Capture the cell that displays the provided text and extract its (x, y) central coordinate. 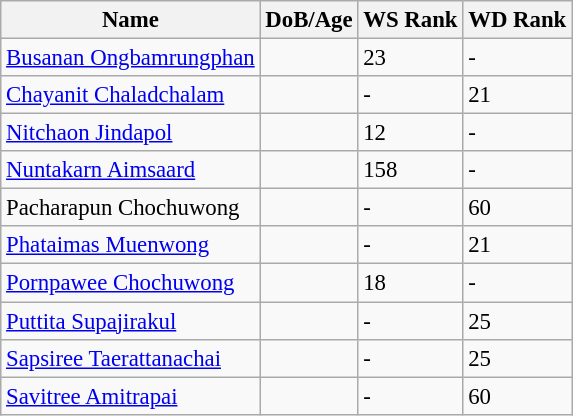
Name (130, 20)
Pornpawee Chochuwong (130, 283)
WD Rank (518, 20)
Nitchaon Jindapol (130, 133)
Savitree Amitrapai (130, 396)
12 (410, 133)
Puttita Supajirakul (130, 321)
Pacharapun Chochuwong (130, 208)
23 (410, 58)
Busanan Ongbamrungphan (130, 58)
18 (410, 283)
WS Rank (410, 20)
Chayanit Chaladchalam (130, 95)
DoB/Age (309, 20)
Sapsiree Taerattanachai (130, 358)
Nuntakarn Aimsaard (130, 170)
158 (410, 170)
Phataimas Muenwong (130, 245)
